Determine the [x, y] coordinate at the center of the cell enclosing the given text.  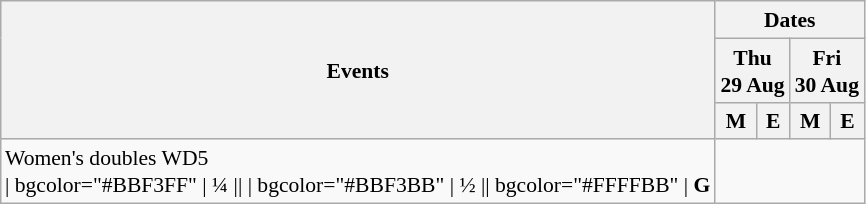
Fri30 Aug [827, 70]
Dates [790, 20]
Thu29 Aug [752, 70]
Events [358, 70]
Women's doubles WD5| bgcolor="#BBF3FF" | ¼ || | bgcolor="#BBF3BB" | ½ || bgcolor="#FFFFBB" | G [358, 171]
